Locate the cell with the specified text and output its (X, Y) center coordinate. 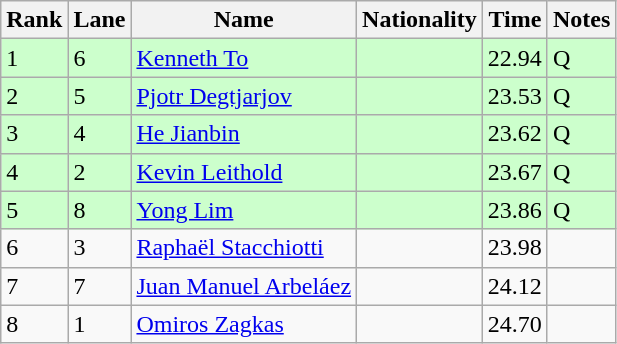
23.86 (514, 210)
Yong Lim (244, 210)
22.94 (514, 58)
Time (514, 20)
Kevin Leithold (244, 172)
Raphaël Stacchiotti (244, 248)
He Jianbin (244, 134)
24.70 (514, 324)
23.67 (514, 172)
24.12 (514, 286)
Rank (34, 20)
Name (244, 20)
Omiros Zagkas (244, 324)
23.53 (514, 96)
23.98 (514, 248)
Pjotr Degtjarjov (244, 96)
Lane (100, 20)
Nationality (420, 20)
Juan Manuel Arbeláez (244, 286)
23.62 (514, 134)
Kenneth To (244, 58)
Notes (581, 20)
